Detect which cell encompasses the target text, then output its [X, Y] center coordinate. 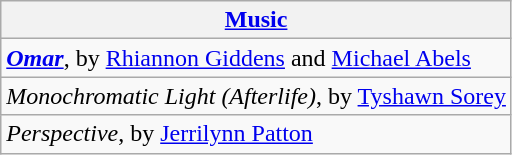
Music [256, 20]
Monochromatic Light (Afterlife), by Tyshawn Sorey [256, 96]
Perspective, by Jerrilynn Patton [256, 134]
Omar, by Rhiannon Giddens and Michael Abels [256, 58]
